For the text-containing cell, return its midpoint in (x, y) coordinate format. 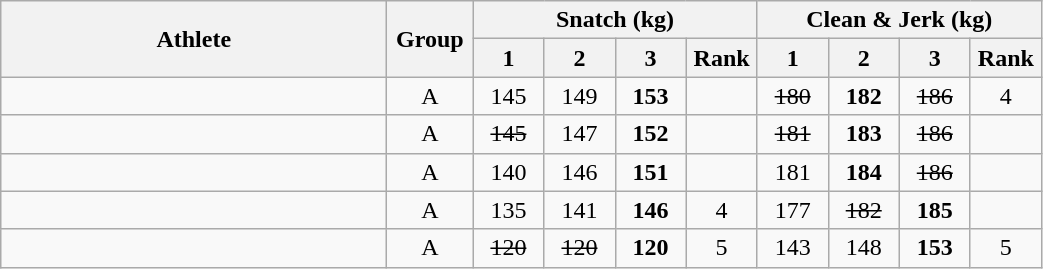
152 (650, 134)
148 (864, 248)
147 (580, 134)
Athlete (194, 39)
Snatch (kg) (615, 20)
135 (508, 210)
141 (580, 210)
184 (864, 172)
149 (580, 96)
185 (934, 210)
Group (430, 39)
180 (792, 96)
140 (508, 172)
151 (650, 172)
Clean & Jerk (kg) (899, 20)
183 (864, 134)
177 (792, 210)
143 (792, 248)
